Provide the [X, Y] coordinate of the cell's center where the given text is located.  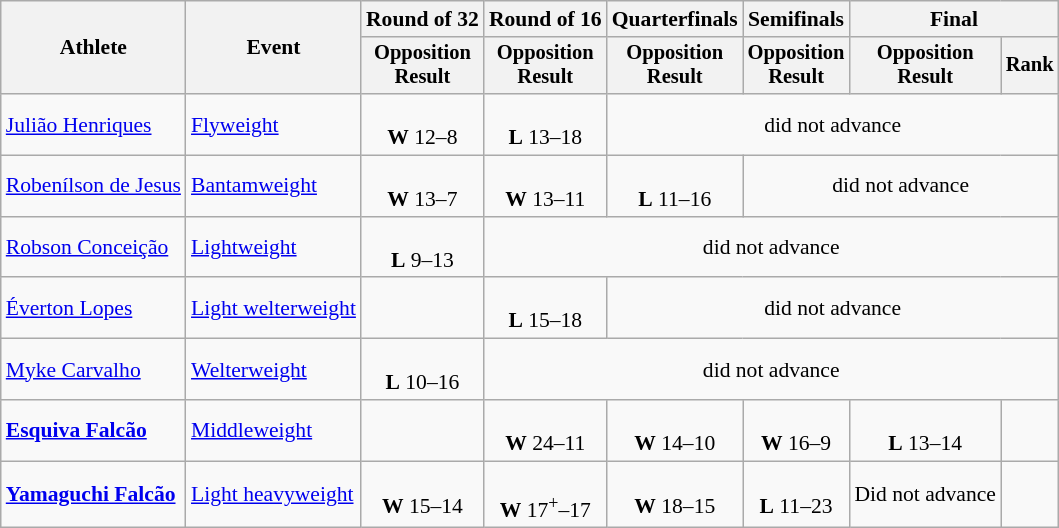
Bantamweight [274, 186]
Yamaguchi Falcão [94, 494]
W 13–11 [546, 186]
Julião Henriques [94, 124]
Myke Carvalho [94, 370]
Light welterweight [274, 308]
W 12–8 [422, 124]
Robson Conceição [94, 248]
W 16–9 [796, 430]
Flyweight [274, 124]
Round of 16 [546, 19]
W 18–15 [675, 494]
L 9–13 [422, 248]
Did not advance [925, 494]
L 11–16 [675, 186]
Semifinals [796, 19]
Lightweight [274, 248]
Final [954, 19]
Robenílson de Jesus [94, 186]
W 15–14 [422, 494]
W 14–10 [675, 430]
L 10–16 [422, 370]
W 17+–17 [546, 494]
Light heavyweight [274, 494]
L 11–23 [796, 494]
W 13–7 [422, 186]
Middleweight [274, 430]
L 13–18 [546, 124]
Quarterfinals [675, 19]
Esquiva Falcão [94, 430]
L 13–14 [925, 430]
W 24–11 [546, 430]
Rank [1030, 66]
Éverton Lopes [94, 308]
Event [274, 48]
L 15–18 [546, 308]
Welterweight [274, 370]
Athlete [94, 48]
Round of 32 [422, 19]
